Detect which cell encompasses the target text, then output its [x, y] center coordinate. 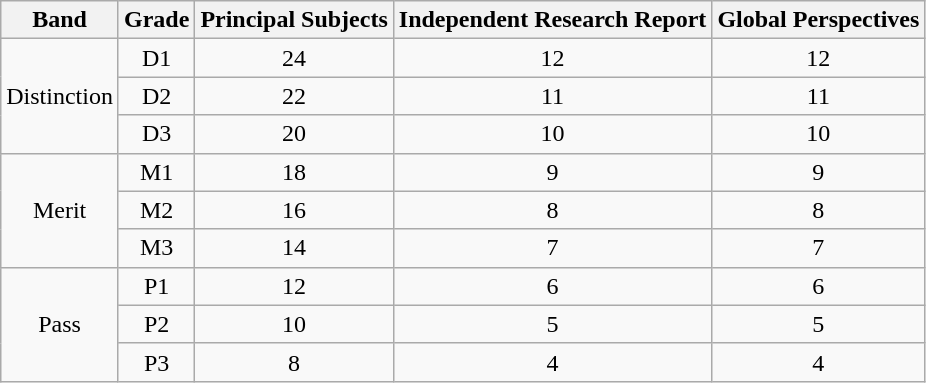
Pass [60, 324]
P3 [156, 362]
18 [294, 172]
D1 [156, 58]
P1 [156, 286]
24 [294, 58]
Grade [156, 20]
M2 [156, 210]
Independent Research Report [552, 20]
Merit [60, 210]
16 [294, 210]
M3 [156, 248]
D3 [156, 134]
P2 [156, 324]
Band [60, 20]
M1 [156, 172]
22 [294, 96]
Global Perspectives [818, 20]
Distinction [60, 96]
14 [294, 248]
20 [294, 134]
Principal Subjects [294, 20]
D2 [156, 96]
